Search for the cell housing the specified text and yield its [x, y] center coordinate. 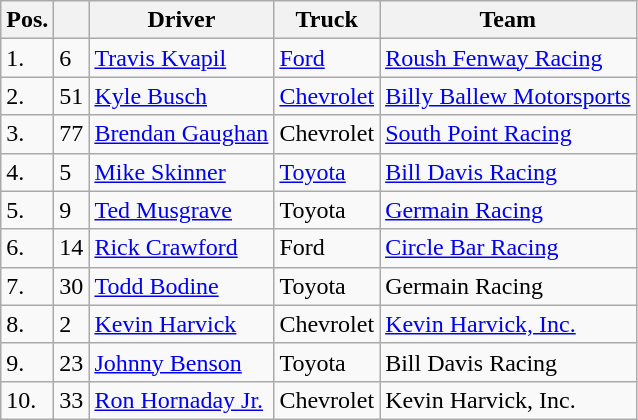
6. [28, 248]
77 [72, 134]
Travis Kvapil [182, 58]
9. [28, 362]
30 [72, 286]
Driver [182, 20]
1. [28, 58]
Pos. [28, 20]
Johnny Benson [182, 362]
51 [72, 96]
33 [72, 400]
6 [72, 58]
10. [28, 400]
8. [28, 324]
23 [72, 362]
3. [28, 134]
7. [28, 286]
Ted Musgrave [182, 210]
14 [72, 248]
Kevin Harvick [182, 324]
South Point Racing [508, 134]
Rick Crawford [182, 248]
5 [72, 172]
Brendan Gaughan [182, 134]
Kyle Busch [182, 96]
5. [28, 210]
Roush Fenway Racing [508, 58]
9 [72, 210]
Circle Bar Racing [508, 248]
2. [28, 96]
4. [28, 172]
Truck [327, 20]
Team [508, 20]
Ron Hornaday Jr. [182, 400]
Billy Ballew Motorsports [508, 96]
Mike Skinner [182, 172]
Todd Bodine [182, 286]
2 [72, 324]
